Search for the cell housing the specified text and yield its [X, Y] center coordinate. 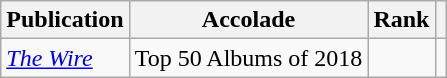
Publication [65, 20]
Top 50 Albums of 2018 [248, 58]
The Wire [65, 58]
Accolade [248, 20]
Rank [402, 20]
